Determine the [x, y] coordinate at the center of the cell enclosing the given text.  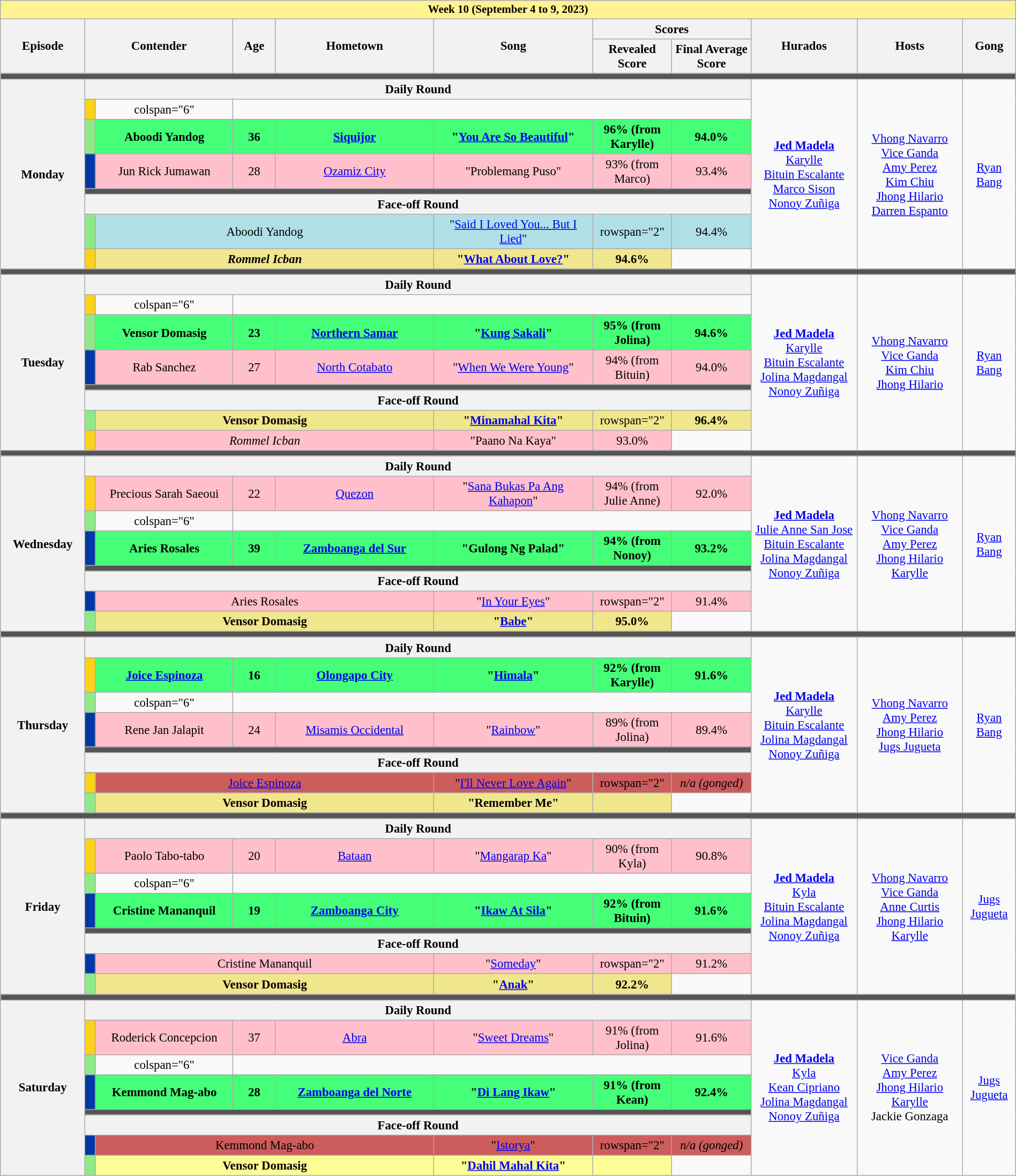
"Dahil Mahal Kita" [513, 1165]
89.4% [712, 730]
Rene Jan Jalapit [164, 730]
37 [254, 1037]
"Sana Bukas Pa Ang Kahapon" [513, 494]
91.2% [712, 964]
Abra [355, 1037]
91% (from Kean) [632, 1092]
24 [254, 730]
"When We Were Young" [513, 368]
94% (from Julie Anne) [632, 494]
Vhong NavarroVice GandaKim ChiuJhong Hilario [910, 363]
Week 10 (September 4 to 9, 2023) [508, 10]
92.4% [712, 1092]
"Gulong Ng Palad" [513, 549]
16 [254, 675]
Siquijor [355, 137]
Jed MadelaKylaKean CiprianoJolina MagdangalNonoy Zuñiga [804, 1088]
Friday [43, 907]
Revealed Score [632, 56]
"What About Love?" [513, 259]
"Ikaw At Sila" [513, 911]
Hosts [910, 46]
90% (from Kyla) [632, 856]
"I'll Never Love Again" [513, 783]
92% (from Karylle) [632, 675]
94.4% [712, 231]
"Said I Loved You... But I Lied" [513, 231]
Zamboanga del Sur [355, 549]
92% (from Bituin) [632, 911]
95.0% [632, 621]
22 [254, 494]
Thursday [43, 725]
Vhong NavarroVice GandaAmy PerezKim ChiuJhong HilarioDarren Espanto [910, 175]
Gong [989, 46]
Ozamiz City [355, 171]
"Rainbow" [513, 730]
Quezon [355, 494]
Paolo Tabo-tabo [164, 856]
Vhong NavarroAmy PerezJhong HilarioJugs Jugueta [910, 725]
"Problemang Puso" [513, 171]
"Mangarap Ka" [513, 856]
91% (from Jolina) [632, 1037]
Olongapo City [355, 675]
39 [254, 549]
Hometown [355, 46]
"Babe" [513, 621]
92.0% [712, 494]
93.4% [712, 171]
94% (from Bituin) [632, 368]
Jed MadelaKarylleBituin EscalanteMarco SisonNonoy Zuñiga [804, 175]
Hurados [804, 46]
94% (from Nonoy) [632, 549]
95% (from Jolina) [632, 332]
36 [254, 137]
"You Are So Beautiful" [513, 137]
20 [254, 856]
"Istorya" [513, 1145]
Roderick Concepcion [164, 1037]
"Paano Na Kaya" [513, 440]
93.2% [712, 549]
Tuesday [43, 363]
North Cotabato [355, 368]
Age [254, 46]
Episode [43, 46]
Zamboanga City [355, 911]
27 [254, 368]
96.4% [712, 421]
"Remember Me" [513, 803]
Jed MadelaJulie Anne San JoseBituin EscalanteJolina MagdangalNonoy Zuñiga [804, 544]
Rab Sanchez [164, 368]
"In Your Eyes" [513, 602]
Bataan [355, 856]
93.0% [632, 440]
Vice GandaAmy PerezJhong HilarioKarylleJackie Gonzaga [910, 1088]
"Someday" [513, 964]
Song [513, 46]
Final Average Score [712, 56]
89% (from Jolina) [632, 730]
96% (from Karylle) [632, 137]
Jun Rick Jumawan [164, 171]
"Di Lang Ikaw" [513, 1092]
23 [254, 332]
Vhong NavarroVice GandaAmy PerezJhong HilarioKarylle [910, 544]
Vhong NavarroVice GandaAnne CurtisJhong HilarioKarylle [910, 907]
"Sweet Dreams" [513, 1037]
93% (from Marco) [632, 171]
Saturday [43, 1088]
19 [254, 911]
92.2% [632, 984]
"Kung Sakali" [513, 332]
Zamboanga del Norte [355, 1092]
"Himala" [513, 675]
90.8% [712, 856]
Jed MadelaKylaBituin EscalanteJolina MagdangalNonoy Zuñiga [804, 907]
Misamis Occidental [355, 730]
Precious Sarah Saeoui [164, 494]
Scores [672, 29]
"Anak" [513, 984]
Contender [159, 46]
"Minamahal Kita" [513, 421]
91.4% [712, 602]
Wednesday [43, 544]
Monday [43, 175]
Northern Samar [355, 332]
